Find where the given text appears and provide that cell's center as (X, Y) coordinate. 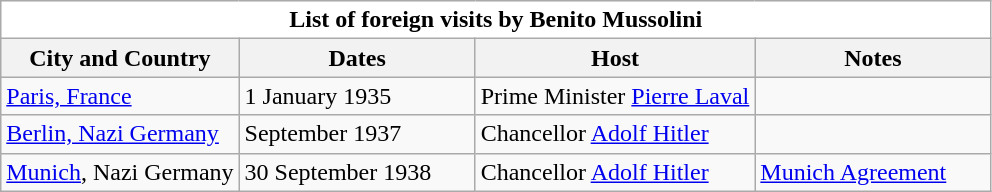
September 1937 (357, 134)
City and Country (120, 58)
Berlin, Nazi Germany (120, 134)
Paris, France (120, 96)
Notes (873, 58)
1 January 1935 (357, 96)
30 September 1938 (357, 172)
Prime Minister Pierre Laval (615, 96)
Munich, Nazi Germany (120, 172)
Dates (357, 58)
Host (615, 58)
Munich Agreement (873, 172)
List of foreign visits by Benito Mussolini (496, 20)
